Capture the cell that displays the provided text and extract its [x, y] central coordinate. 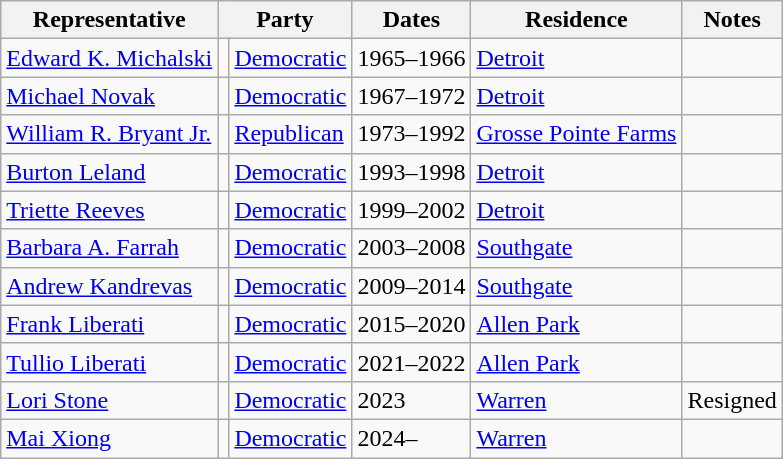
Grosse Pointe Farms [576, 134]
Republican [290, 134]
Resigned [732, 400]
Mai Xiong [110, 438]
Dates [412, 20]
Andrew Kandrevas [110, 286]
1993–1998 [412, 172]
Frank Liberati [110, 324]
Triette Reeves [110, 210]
Notes [732, 20]
1973–1992 [412, 134]
William R. Bryant Jr. [110, 134]
2009–2014 [412, 286]
Representative [110, 20]
2021–2022 [412, 362]
Party [285, 20]
2015–2020 [412, 324]
Michael Novak [110, 96]
2003–2008 [412, 248]
Residence [576, 20]
Lori Stone [110, 400]
1967–1972 [412, 96]
Barbara A. Farrah [110, 248]
Edward K. Michalski [110, 58]
Burton Leland [110, 172]
1999–2002 [412, 210]
Tullio Liberati [110, 362]
2024– [412, 438]
1965–1966 [412, 58]
2023 [412, 400]
